Provide the [X, Y] coordinate of the cell's center where the given text is located.  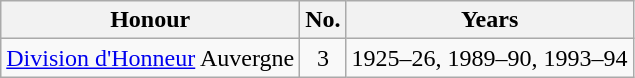
Division d'Honneur Auvergne [150, 58]
1925–26, 1989–90, 1993–94 [490, 58]
Honour [150, 20]
No. [323, 20]
Years [490, 20]
3 [323, 58]
